Identify which cell holds the provided text, then report its [x, y] central coordinate. 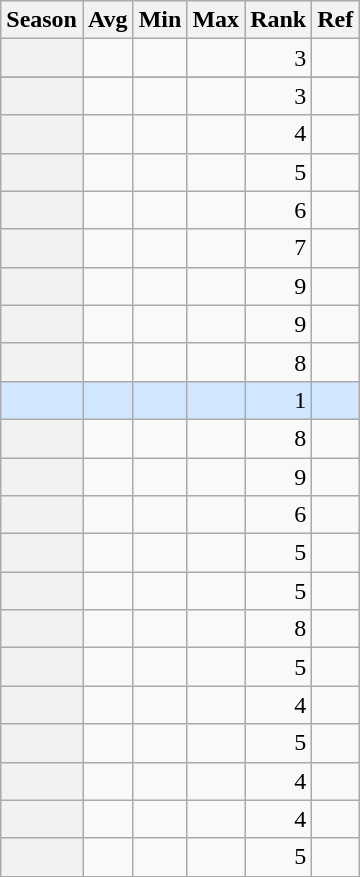
1 [278, 400]
Ref [336, 20]
Season [42, 20]
Rank [278, 20]
Avg [108, 20]
Max [216, 20]
Min [160, 20]
7 [278, 248]
